Return (X, Y) of the center of cell containing provided text 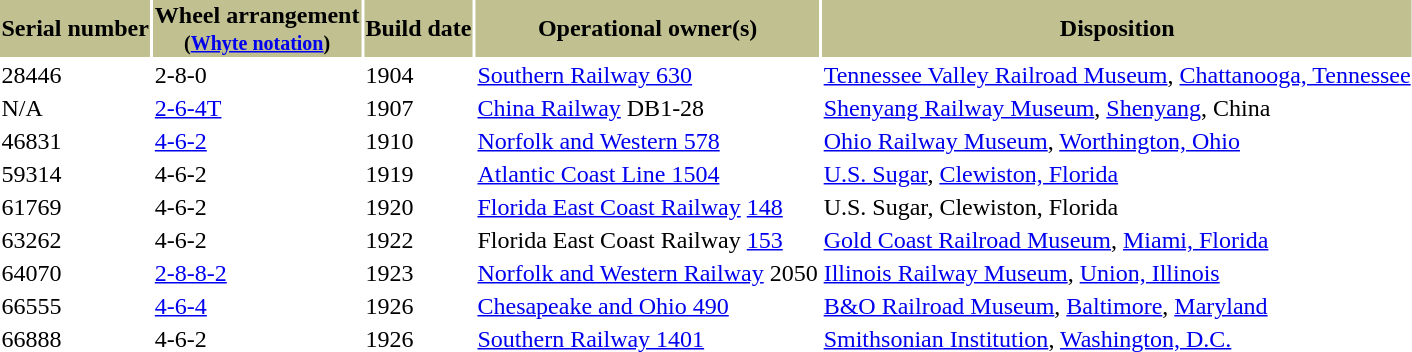
Operational owner(s) (648, 28)
Florida East Coast Railway 153 (648, 240)
1907 (418, 108)
Tennessee Valley Railroad Museum, Chattanooga, Tennessee (1117, 75)
1923 (418, 273)
Illinois Railway Museum, Union, Illinois (1117, 273)
1919 (418, 174)
2-6-4T (257, 108)
28446 (75, 75)
B&O Railroad Museum, Baltimore, Maryland (1117, 306)
Chesapeake and Ohio 490 (648, 306)
59314 (75, 174)
1922 (418, 240)
Wheel arrangement(Whyte notation) (257, 28)
66555 (75, 306)
63262 (75, 240)
46831 (75, 141)
N/A (75, 108)
Southern Railway 630 (648, 75)
61769 (75, 207)
Gold Coast Railroad Museum, Miami, Florida (1117, 240)
Shenyang Railway Museum, Shenyang, China (1117, 108)
China Railway DB1-28 (648, 108)
1910 (418, 141)
Ohio Railway Museum, Worthington, Ohio (1117, 141)
1920 (418, 207)
Build date (418, 28)
1904 (418, 75)
Norfolk and Western 578 (648, 141)
1926 (418, 306)
64070 (75, 273)
Disposition (1117, 28)
Atlantic Coast Line 1504 (648, 174)
4-6-4 (257, 306)
2-8-0 (257, 75)
Serial number (75, 28)
2-8-8-2 (257, 273)
Norfolk and Western Railway 2050 (648, 273)
Florida East Coast Railway 148 (648, 207)
